Scan for the cell matching the given text and deliver its [X, Y] coordinate at center. 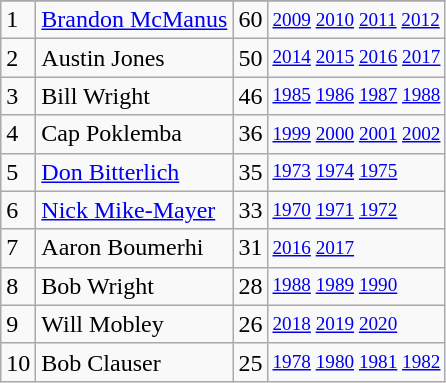
60 [250, 20]
8 [18, 286]
Will Mobley [134, 324]
1970 1971 1972 [356, 210]
3 [18, 96]
1985 1986 1987 1988 [356, 96]
6 [18, 210]
25 [250, 362]
2 [18, 58]
28 [250, 286]
Bob Wright [134, 286]
2018 2019 2020 [356, 324]
50 [250, 58]
31 [250, 248]
2009 2010 2011 2012 [356, 20]
1973 1974 1975 [356, 172]
36 [250, 134]
Bill Wright [134, 96]
1 [18, 20]
Aaron Boumerhi [134, 248]
Cap Poklemba [134, 134]
Nick Mike-Mayer [134, 210]
2016 2017 [356, 248]
2014 2015 2016 2017 [356, 58]
1978 1980 1981 1982 [356, 362]
9 [18, 324]
46 [250, 96]
Bob Clauser [134, 362]
1988 1989 1990 [356, 286]
1999 2000 2001 2002 [356, 134]
5 [18, 172]
35 [250, 172]
Brandon McManus [134, 20]
4 [18, 134]
Austin Jones [134, 58]
10 [18, 362]
7 [18, 248]
26 [250, 324]
33 [250, 210]
Don Bitterlich [134, 172]
